Detect which cell encompasses the target text, then output its (x, y) center coordinate. 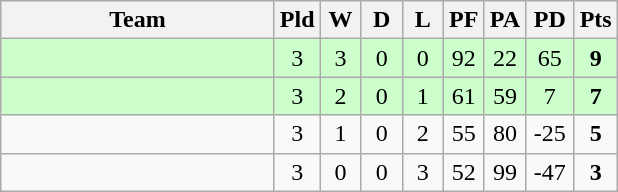
59 (504, 96)
55 (464, 134)
92 (464, 58)
Pts (596, 20)
5 (596, 134)
22 (504, 58)
PA (504, 20)
-47 (550, 172)
PF (464, 20)
99 (504, 172)
61 (464, 96)
W (340, 20)
52 (464, 172)
9 (596, 58)
D (382, 20)
PD (550, 20)
-25 (550, 134)
80 (504, 134)
Pld (297, 20)
L (422, 20)
Team (138, 20)
65 (550, 58)
